Determine the (x, y) coordinate at the center of the cell enclosing the given text.  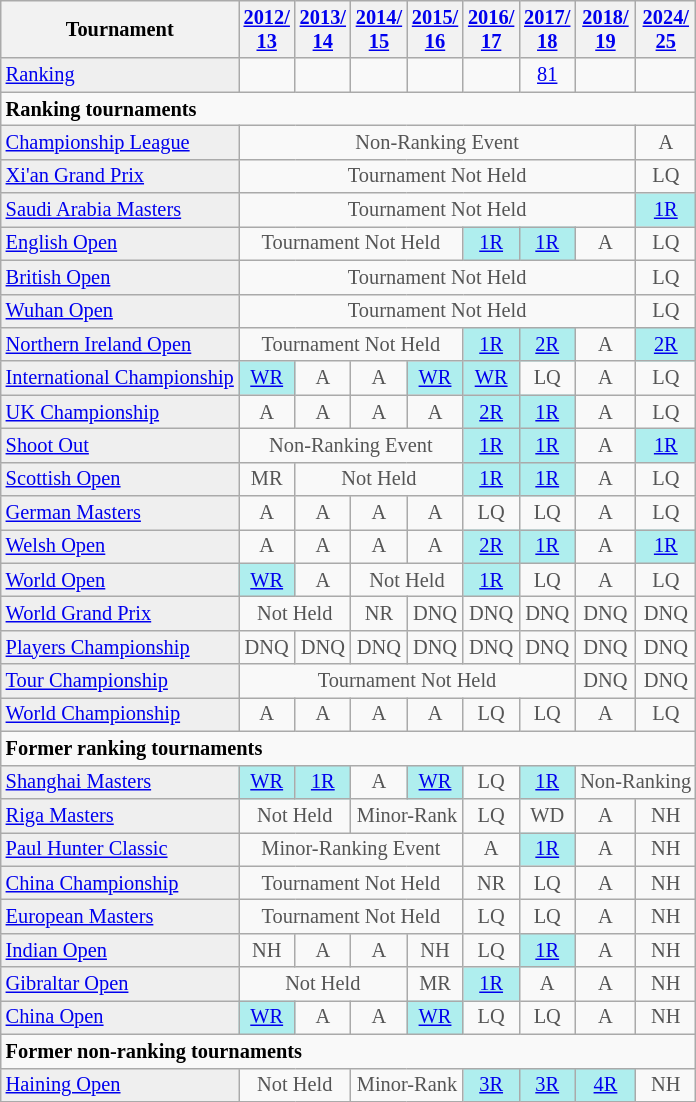
Ranking tournaments (348, 109)
Northern Ireland Open (120, 344)
Ranking (120, 75)
Riga Masters (120, 815)
Haining Open (120, 1085)
2014/15 (379, 29)
2016/17 (491, 29)
Tour Championship (120, 681)
Tournament (120, 29)
International Championship (120, 378)
China Open (120, 1017)
British Open (120, 277)
UK Championship (120, 412)
Xi'an Grand Prix (120, 176)
Paul Hunter Classic (120, 849)
4R (605, 1085)
Saudi Arabia Masters (120, 210)
Minor-Ranking Event (351, 849)
World Championship (120, 714)
China Championship (120, 883)
2024/25 (666, 29)
World Open (120, 580)
Former ranking tournaments (348, 748)
Gibraltar Open (120, 984)
Shanghai Masters (120, 782)
World Grand Prix (120, 613)
2012/13 (267, 29)
2013/14 (323, 29)
Championship League (120, 142)
Shoot Out (120, 445)
European Masters (120, 916)
German Masters (120, 513)
81 (547, 75)
Non-Ranking (636, 782)
Players Championship (120, 647)
2017/18 (547, 29)
2015/16 (435, 29)
Former non-ranking tournaments (348, 1051)
Scottish Open (120, 479)
WD (547, 815)
Welsh Open (120, 546)
Wuhan Open (120, 311)
English Open (120, 243)
2018/19 (605, 29)
Indian Open (120, 950)
